Return [X, Y] of the center of cell containing provided text 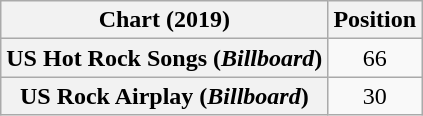
Position [375, 20]
US Hot Rock Songs (Billboard) [164, 58]
66 [375, 58]
US Rock Airplay (Billboard) [164, 96]
30 [375, 96]
Chart (2019) [164, 20]
